Pinpoint the cell where the given text exists, returning its (X, Y) midpoint coordinate. 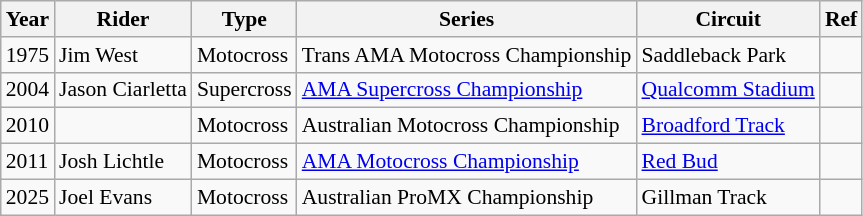
Australian Motocross Championship (467, 126)
2004 (28, 90)
Australian ProMX Championship (467, 197)
Josh Lichtle (123, 162)
Broadford Track (728, 126)
Ref (841, 19)
Joel Evans (123, 197)
Trans AMA Motocross Championship (467, 55)
Gillman Track (728, 197)
Year (28, 19)
AMA Supercross Championship (467, 90)
1975 (28, 55)
Rider (123, 19)
2010 (28, 126)
Qualcomm Stadium (728, 90)
Series (467, 19)
Jason Ciarletta (123, 90)
Saddleback Park (728, 55)
AMA Motocross Championship (467, 162)
2011 (28, 162)
Red Bud (728, 162)
2025 (28, 197)
Type (244, 19)
Jim West (123, 55)
Supercross (244, 90)
Circuit (728, 19)
